Identify which cell holds the provided text, then report its (x, y) central coordinate. 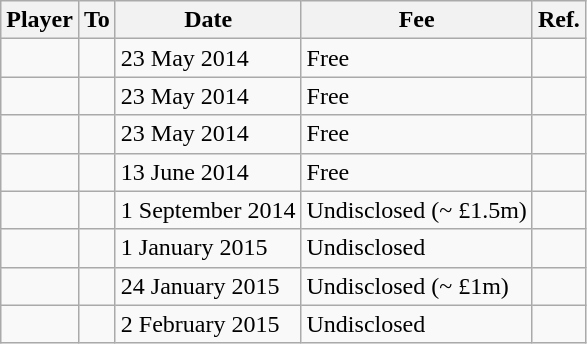
1 January 2015 (208, 248)
Fee (416, 20)
2 February 2015 (208, 324)
To (96, 20)
Ref. (558, 20)
Date (208, 20)
1 September 2014 (208, 210)
Undisclosed (~ £1m) (416, 286)
Undisclosed (~ £1.5m) (416, 210)
13 June 2014 (208, 172)
24 January 2015 (208, 286)
Player (40, 20)
